Output the [x, y] coordinate of the center of the cell containing the given text.  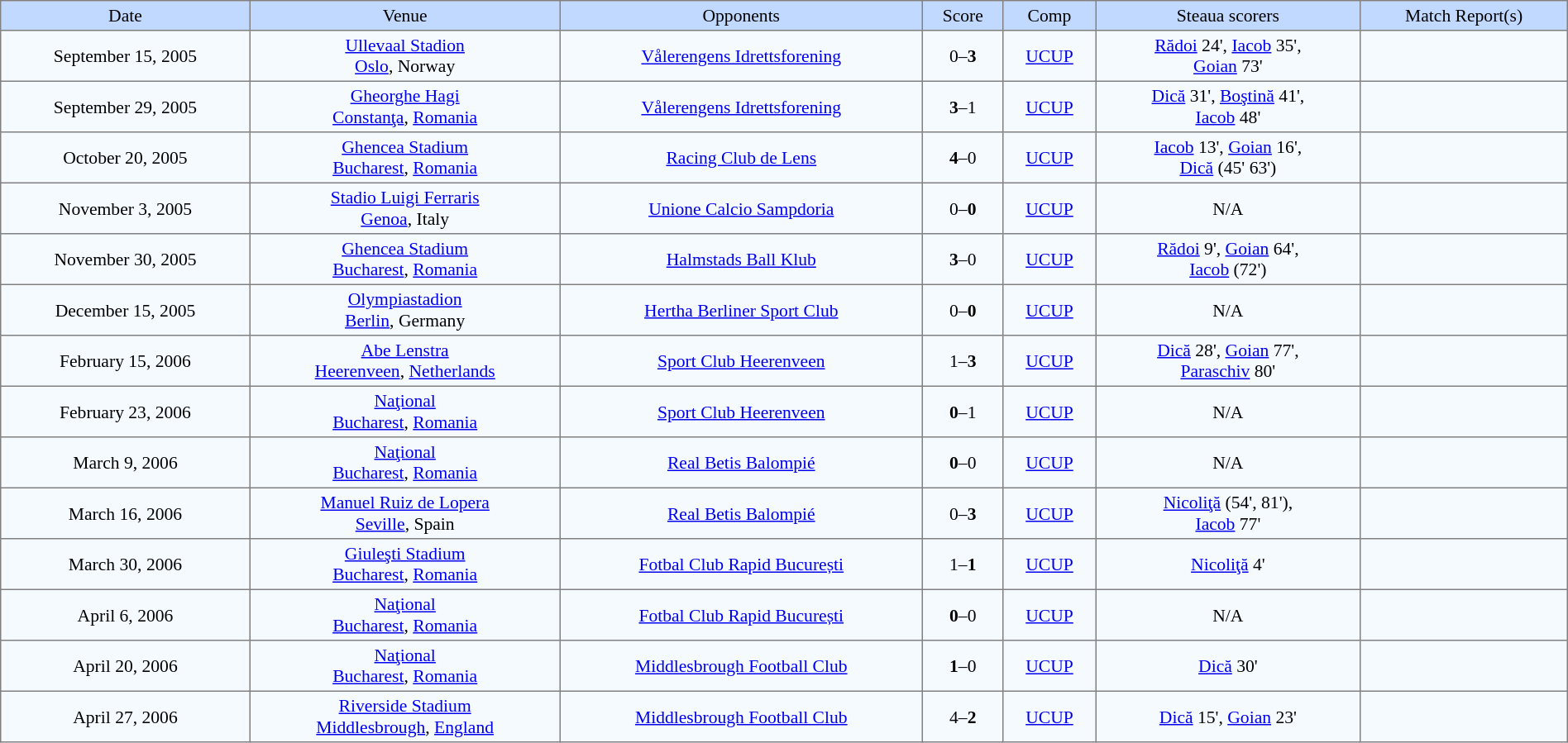
Rădoi 24', Iacob 35', Goian 73' [1228, 56]
Steaua scorers [1228, 16]
0–1 [963, 412]
April 20, 2006 [126, 666]
Nicoliţă 4' [1228, 564]
Match Report(s) [1464, 16]
September 29, 2005 [126, 107]
4–2 [963, 717]
November 3, 2005 [126, 208]
OlympiastadionBerlin, Germany [405, 310]
Gheorghe HagiConstanţa, Romania [405, 107]
Riverside StadiumMiddlesbrough, England [405, 717]
Hertha Berliner Sport Club [741, 310]
Unione Calcio Sampdoria [741, 208]
Nicoliţă (54', 81'), Iacob 77' [1228, 513]
Racing Club de Lens [741, 158]
Dică 15', Goian 23' [1228, 717]
Ullevaal StadionOslo, Norway [405, 56]
Manuel Ruiz de LoperaSeville, Spain [405, 513]
Giuleşti StadiumBucharest, Romania [405, 564]
3–0 [963, 260]
Halmstads Ball Klub [741, 260]
Score [963, 16]
1–0 [963, 666]
March 16, 2006 [126, 513]
February 23, 2006 [126, 412]
March 30, 2006 [126, 564]
September 15, 2005 [126, 56]
Comp [1049, 16]
March 9, 2006 [126, 463]
December 15, 2005 [126, 310]
Dică 30' [1228, 666]
November 30, 2005 [126, 260]
April 27, 2006 [126, 717]
Stadio Luigi FerrarisGenoa, Italy [405, 208]
4–0 [963, 158]
October 20, 2005 [126, 158]
Venue [405, 16]
Dică 28', Goian 77', Paraschiv 80' [1228, 361]
April 6, 2006 [126, 615]
Dică 31', Boştină 41', Iacob 48' [1228, 107]
Date [126, 16]
Opponents [741, 16]
Abe LenstraHeerenveen, Netherlands [405, 361]
1–1 [963, 564]
Iacob 13', Goian 16', Dică (45' 63') [1228, 158]
3–1 [963, 107]
1–3 [963, 361]
February 15, 2006 [126, 361]
Rădoi 9', Goian 64', Iacob (72') [1228, 260]
